From the cell containing the given text, extract its center point as (X, Y) coordinate. 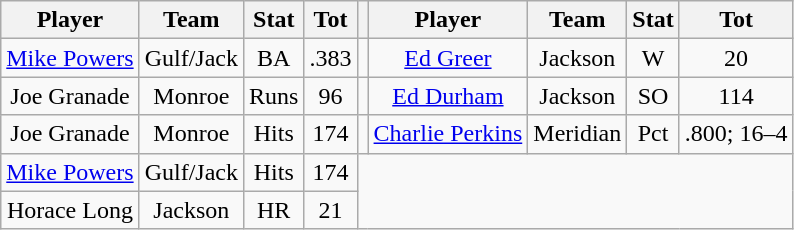
96 (330, 96)
.800; 16–4 (736, 134)
20 (736, 58)
HR (274, 210)
Horace Long (70, 210)
Pct (653, 134)
114 (736, 96)
BA (274, 58)
Charlie Perkins (448, 134)
.383 (330, 58)
Meridian (578, 134)
SO (653, 96)
Ed Durham (448, 96)
Ed Greer (448, 58)
Runs (274, 96)
W (653, 58)
21 (330, 210)
